Find where the given text appears and provide that cell's center as [x, y] coordinate. 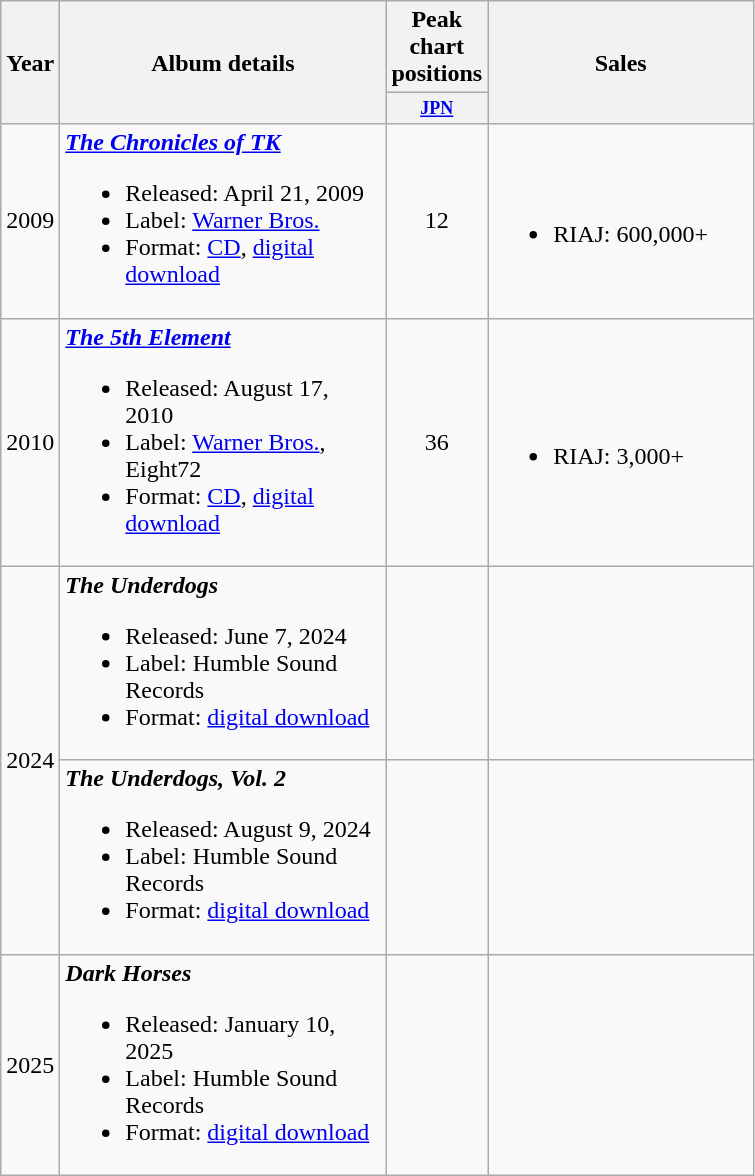
The 5th ElementReleased: August 17, 2010Label: Warner Bros., Eight72Format: CD, digital download [223, 442]
RIAJ: 3,000+ [621, 442]
Peak chart positions [437, 47]
The Underdogs, Vol. 2Released: August 9, 2024Label: Humble Sound RecordsFormat: digital download [223, 857]
Year [30, 62]
JPN [437, 108]
Dark HorsesReleased: January 10, 2025Label: Humble Sound RecordsFormat: digital download [223, 1064]
The Chronicles of TKReleased: April 21, 2009Label: Warner Bros.Format: CD, digital download [223, 221]
2009 [30, 221]
RIAJ: 600,000+ [621, 221]
The UnderdogsReleased: June 7, 2024Label: Humble Sound RecordsFormat: digital download [223, 663]
Sales [621, 62]
12 [437, 221]
36 [437, 442]
Album details [223, 62]
2010 [30, 442]
2025 [30, 1064]
2024 [30, 760]
